Find where the given text appears and provide that cell's center as [X, Y] coordinate. 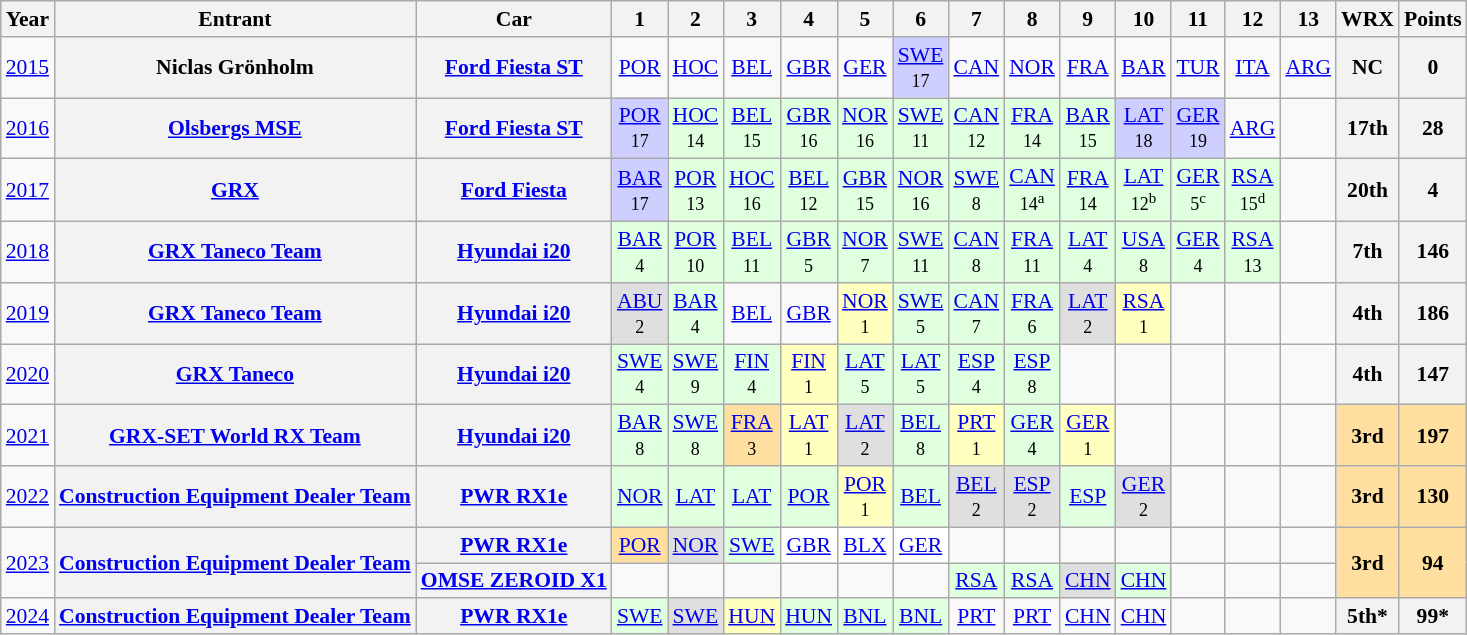
BEL12 [808, 190]
NC [1368, 68]
HOC [696, 68]
FRA [1088, 68]
2023 [28, 562]
10 [1144, 19]
9 [1088, 19]
12 [1253, 19]
BEL8 [921, 436]
USA8 [1144, 252]
WRX [1368, 19]
GER5c [1198, 190]
NOR1 [865, 314]
LAT1 [808, 436]
RSA15d [1253, 190]
130 [1433, 496]
BEL2 [976, 496]
7 [976, 19]
1 [640, 19]
ABU2 [640, 314]
ITA [1253, 68]
5 [865, 19]
20th [1368, 190]
ESP [1088, 496]
FRA3 [752, 436]
HOC14 [696, 128]
RSA1 [1144, 314]
2018 [28, 252]
BEL11 [752, 252]
NOR7 [865, 252]
BAR15 [1088, 128]
Olsbergs MSE [235, 128]
FRA11 [1032, 252]
CAN8 [976, 252]
POR10 [696, 252]
FRA6 [1032, 314]
2021 [28, 436]
2016 [28, 128]
SWE17 [921, 68]
GRX Taneco [235, 374]
POR17 [640, 128]
ESP4 [976, 374]
BLX [865, 545]
GBR16 [808, 128]
GER2 [1144, 496]
Year [28, 19]
GER19 [1198, 128]
CAN7 [976, 314]
5th* [1368, 617]
0 [1433, 68]
POR1 [865, 496]
Car [514, 19]
2 [696, 19]
POR13 [696, 190]
2015 [28, 68]
146 [1433, 252]
LAT12b [1144, 190]
LAT4 [1088, 252]
11 [1198, 19]
94 [1433, 562]
147 [1433, 374]
197 [1433, 436]
TUR [1198, 68]
Points [1433, 19]
8 [1032, 19]
BEL15 [752, 128]
13 [1308, 19]
28 [1433, 128]
2020 [28, 374]
LAT18 [1144, 128]
CAN [976, 68]
BAR8 [640, 436]
99* [1433, 617]
HOC16 [752, 190]
SWE9 [696, 374]
2019 [28, 314]
SWE4 [640, 374]
CAN14a [1032, 190]
2017 [28, 190]
GBR5 [808, 252]
Ford Fiesta [514, 190]
ESP2 [1032, 496]
PRT1 [976, 436]
BAR [1144, 68]
GRX-SET World RX Team [235, 436]
186 [1433, 314]
Entrant [235, 19]
OMSE ZEROID X1 [514, 581]
Niclas Grönholm [235, 68]
SWE5 [921, 314]
17th [1368, 128]
CAN12 [976, 128]
2022 [28, 496]
FIN1 [808, 374]
7th [1368, 252]
GBR15 [865, 190]
GRX [235, 190]
GER1 [1088, 436]
ESP8 [1032, 374]
RSA13 [1253, 252]
3 [752, 19]
BAR17 [640, 190]
6 [921, 19]
2024 [28, 617]
FIN4 [752, 374]
